Capture the cell that displays the provided text and extract its (x, y) central coordinate. 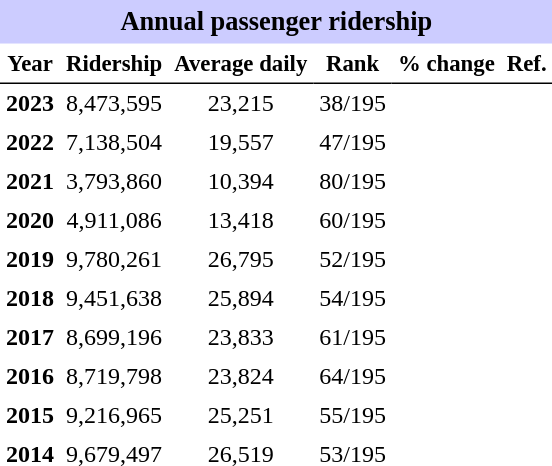
Ridership (114, 64)
3,793,860 (114, 182)
52/195 (352, 260)
25,251 (240, 416)
8,719,798 (114, 376)
80/195 (352, 182)
Average daily (240, 64)
2023 (30, 104)
2018 (30, 298)
9,451,638 (114, 298)
7,138,504 (114, 142)
2021 (30, 182)
19,557 (240, 142)
9,216,965 (114, 416)
55/195 (352, 416)
2015 (30, 416)
60/195 (352, 220)
2017 (30, 338)
2022 (30, 142)
8,699,196 (114, 338)
23,215 (240, 104)
Rank (352, 64)
23,833 (240, 338)
38/195 (352, 104)
9,780,261 (114, 260)
2020 (30, 220)
23,824 (240, 376)
47/195 (352, 142)
10,394 (240, 182)
2019 (30, 260)
% change (446, 64)
61/195 (352, 338)
8,473,595 (114, 104)
64/195 (352, 376)
25,894 (240, 298)
26,795 (240, 260)
54/195 (352, 298)
2016 (30, 376)
4,911,086 (114, 220)
13,418 (240, 220)
Year (30, 64)
